From the cell containing the given text, extract its center point as (X, Y) coordinate. 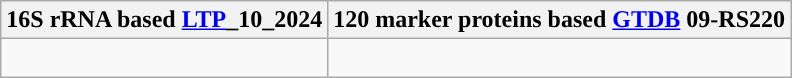
120 marker proteins based GTDB 09-RS220 (560, 20)
16S rRNA based LTP_10_2024 (164, 20)
